Determine the (x, y) coordinate at the center of the cell enclosing the given text.  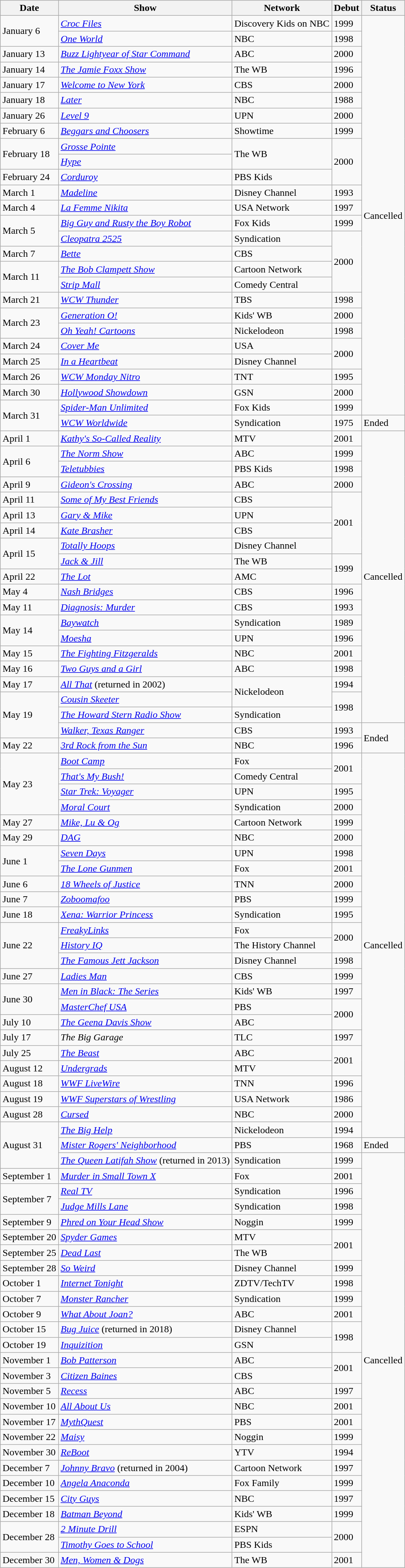
Hype (145, 161)
April 22 (30, 576)
Dead Last (145, 1253)
Madeline (145, 193)
March 24 (30, 346)
Generation O! (145, 315)
November 22 (30, 1437)
Moral Court (145, 807)
June 1 (30, 861)
Status (383, 8)
Some of My Best Friends (145, 500)
Gideon's Crossing (145, 484)
MythQuest (145, 1421)
WWF LiveWire (145, 1084)
La Femme Nikita (145, 208)
Boot Camp (145, 761)
1968 (347, 1145)
March 7 (30, 254)
Timothy Goes to School (145, 1545)
TNT (282, 377)
May 17 (30, 684)
March 30 (30, 392)
WWF Superstars of Wrestling (145, 1099)
18 Wheels of Justice (145, 884)
May 29 (30, 838)
That's My Bush! (145, 776)
Fox Family (282, 1483)
Moesha (145, 638)
The Lone Gunmen (145, 868)
Cursed (145, 1114)
October 9 (30, 1314)
Discovery Kids on NBC (282, 23)
November 17 (30, 1421)
Kate Brasher (145, 530)
The Jamie Foxx Show (145, 69)
Gary & Mike (145, 515)
Internet Tonight (145, 1283)
ZDTV/TechTV (282, 1283)
The Beast (145, 1053)
YTV (282, 1453)
March 5 (30, 231)
January 6 (30, 31)
In a Heartbeat (145, 361)
Cousin Skeeter (145, 700)
June 30 (30, 999)
Grosse Pointe (145, 146)
Undergrads (145, 1068)
Date (30, 8)
May 27 (30, 822)
USA (282, 346)
June 27 (30, 976)
December 10 (30, 1483)
August 31 (30, 1145)
August 28 (30, 1114)
Nash Bridges (145, 592)
Monster Rancher (145, 1299)
May 11 (30, 607)
So Weird (145, 1268)
April 11 (30, 500)
The Geena Davis Show (145, 1022)
March 11 (30, 277)
May 23 (30, 784)
April 13 (30, 515)
September 28 (30, 1268)
Phred on Your Head Show (145, 1222)
AMC (282, 576)
All About Us (145, 1406)
2 Minute Drill (145, 1529)
The Famous Jett Jackson (145, 961)
May 15 (30, 653)
FreakyLinks (145, 930)
August 19 (30, 1099)
August 12 (30, 1068)
February 24 (30, 177)
January 13 (30, 54)
Star Trek: Voyager (145, 792)
March 25 (30, 361)
The Big Help (145, 1130)
Bette (145, 254)
ESPN (282, 1529)
ReBoot (145, 1453)
The Fighting Fitzgeralds (145, 653)
Judge Mills Lane (145, 1207)
September 9 (30, 1222)
October 7 (30, 1299)
November 10 (30, 1406)
Recess (145, 1391)
April 1 (30, 438)
Seven Days (145, 853)
Citizen Baines (145, 1375)
June 7 (30, 899)
June 18 (30, 914)
Johnny Bravo (returned in 2004) (145, 1468)
Cleopatra 2525 (145, 239)
Network (282, 8)
Mike, Lu & Og (145, 822)
March 1 (30, 193)
WCW Monday Nitro (145, 377)
July 10 (30, 1022)
Debut (347, 8)
Level 9 (145, 115)
DAG (145, 838)
Men, Women & Dogs (145, 1560)
Teletubbies (145, 469)
September 20 (30, 1237)
Buzz Lightyear of Star Command (145, 54)
Real TV (145, 1191)
Show (145, 8)
The History Channel (282, 945)
March 21 (30, 300)
July 25 (30, 1053)
May 16 (30, 669)
Croc Files (145, 23)
The Howard Stern Radio Show (145, 715)
All That (returned in 2002) (145, 684)
March 23 (30, 323)
Oh Yeah! Cartoons (145, 331)
1986 (347, 1099)
History IQ (145, 945)
March 4 (30, 208)
Murder in Small Town X (145, 1176)
November 1 (30, 1360)
Jack & Jill (145, 561)
Ladies Man (145, 976)
Diagnosis: Murder (145, 607)
Inquizition (145, 1345)
Corduroy (145, 177)
January 18 (30, 100)
May 4 (30, 592)
March 26 (30, 377)
April 14 (30, 530)
February 6 (30, 131)
July 17 (30, 1038)
Angela Anaconda (145, 1483)
September 1 (30, 1176)
November 30 (30, 1453)
Walker, Texas Ranger (145, 730)
May 19 (30, 715)
Strip Mall (145, 285)
May 14 (30, 630)
November 3 (30, 1375)
One World (145, 39)
Spyder Games (145, 1237)
December 18 (30, 1514)
May 22 (30, 746)
Spider-Man Unlimited (145, 407)
Kathy's So-Called Reality (145, 438)
Baywatch (145, 623)
October 15 (30, 1329)
Xena: Warrior Princess (145, 914)
WCW Worldwide (145, 423)
Batman Beyond (145, 1514)
Welcome to New York (145, 85)
Two Guys and a Girl (145, 669)
February 18 (30, 154)
December 28 (30, 1537)
November 5 (30, 1391)
April 9 (30, 484)
1989 (347, 623)
What About Joan? (145, 1314)
January 14 (30, 69)
Bob Patterson (145, 1360)
Zoboomafoo (145, 899)
December 15 (30, 1499)
December 7 (30, 1468)
Beggars and Choosers (145, 131)
Maisy (145, 1437)
June 22 (30, 945)
September 7 (30, 1199)
Cover Me (145, 346)
The Queen Latifah Show (returned in 2013) (145, 1160)
October 1 (30, 1283)
The Big Garage (145, 1038)
The Lot (145, 576)
March 31 (30, 415)
October 19 (30, 1345)
September 25 (30, 1253)
Mister Rogers' Neighborhood (145, 1145)
Later (145, 100)
TBS (282, 300)
January 26 (30, 115)
TLC (282, 1038)
MasterChef USA (145, 1007)
January 17 (30, 85)
WCW Thunder (145, 300)
June 6 (30, 884)
1988 (347, 100)
Totally Hoops (145, 546)
Hollywood Showdown (145, 392)
Big Guy and Rusty the Boy Robot (145, 223)
The Norm Show (145, 454)
December 30 (30, 1560)
The Bob Clampett Show (145, 269)
April 15 (30, 553)
Men in Black: The Series (145, 992)
April 6 (30, 461)
August 18 (30, 1084)
3rd Rock from the Sun (145, 746)
Showtime (282, 131)
1975 (347, 423)
City Guys (145, 1499)
Bug Juice (returned in 2018) (145, 1329)
